From the cell containing the given text, extract its center point as [x, y] coordinate. 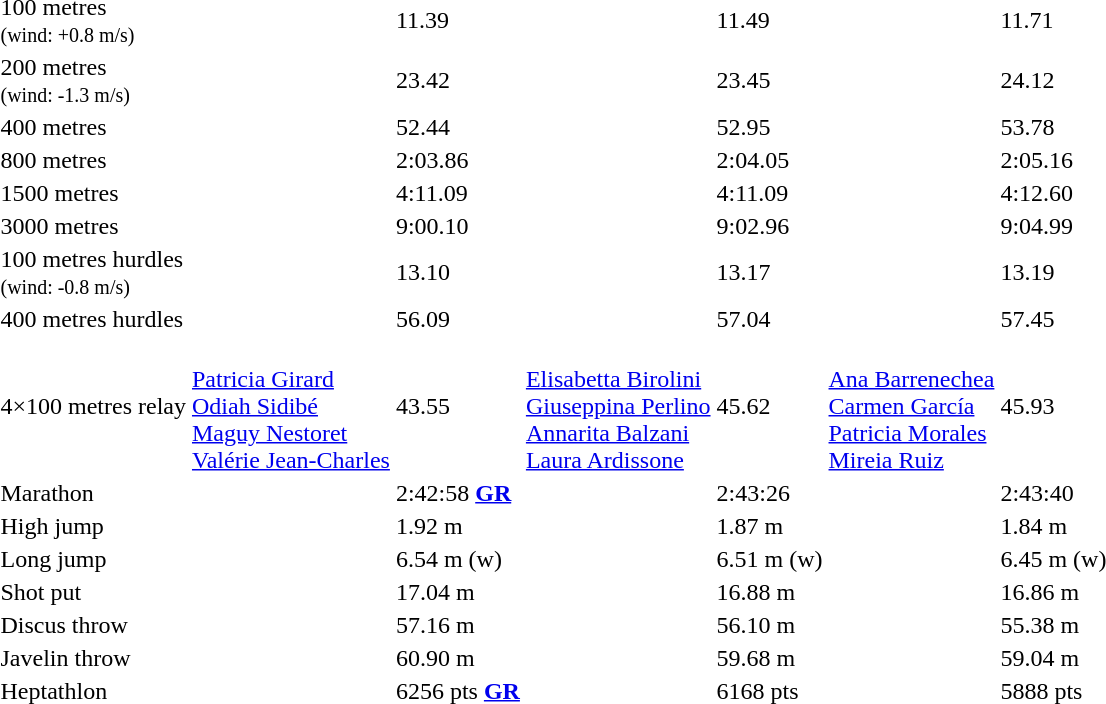
Patricia GirardOdiah SidibéMaguy NestoretValérie Jean-Charles [290, 406]
13.17 [770, 272]
60.90 m [458, 658]
2:03.86 [458, 160]
17.04 m [458, 592]
43.55 [458, 406]
Ana BarrenecheaCarmen GarcíaPatricia MoralesMireia Ruiz [912, 406]
52.95 [770, 127]
45.62 [770, 406]
1.92 m [458, 526]
16.88 m [770, 592]
2:42:58 GR [458, 493]
23.42 [458, 80]
9:00.10 [458, 226]
59.68 m [770, 658]
2:43:26 [770, 493]
6.54 m (w) [458, 559]
9:02.96 [770, 226]
56.09 [458, 319]
23.45 [770, 80]
Elisabetta BiroliniGiuseppina PerlinoAnnarita BalzaniLaura Ardissone [618, 406]
2:04.05 [770, 160]
57.04 [770, 319]
56.10 m [770, 625]
57.16 m [458, 625]
6.51 m (w) [770, 559]
1.87 m [770, 526]
13.10 [458, 272]
52.44 [458, 127]
